Find where the given text appears and provide that cell's center as (X, Y) coordinate. 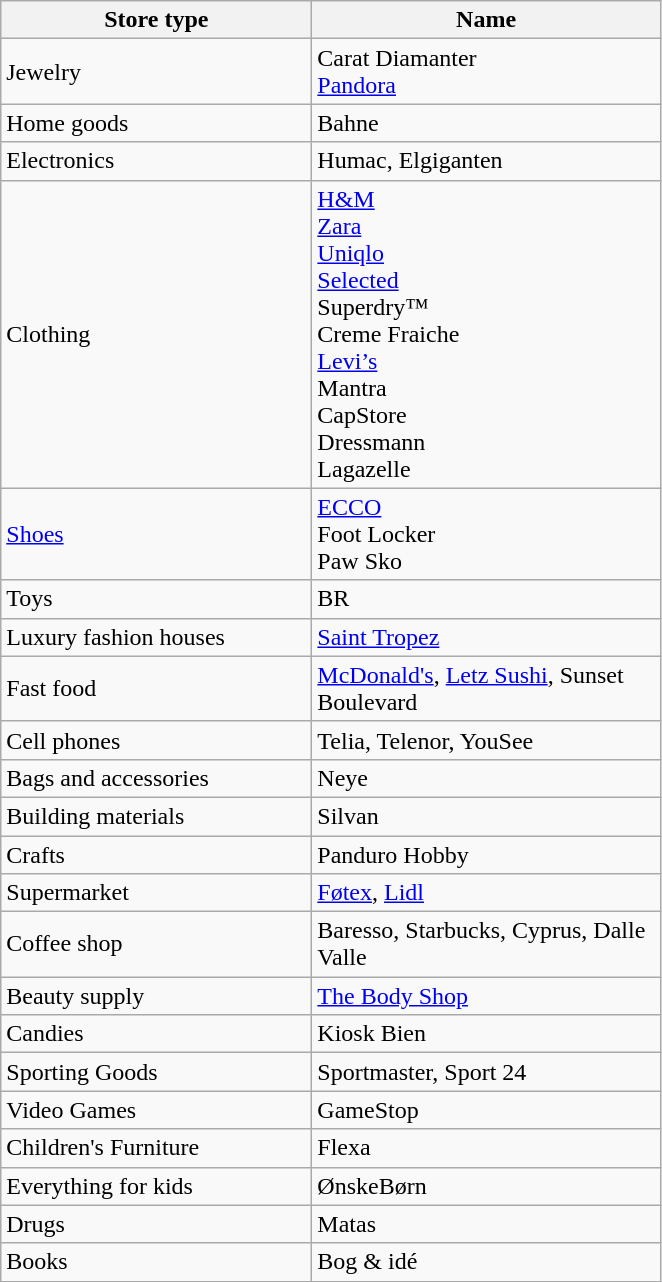
Sportmaster, Sport 24 (486, 1072)
Toys (156, 599)
Bags and accessories (156, 778)
Neye (486, 778)
Video Games (156, 1110)
Føtex, Lidl (486, 893)
Electronics (156, 161)
Store type (156, 20)
Name (486, 20)
Cell phones (156, 740)
Flexa (486, 1148)
Home goods (156, 123)
Silvan (486, 816)
Building materials (156, 816)
Crafts (156, 855)
Supermarket (156, 893)
Bog & idé (486, 1262)
Candies (156, 1034)
The Body Shop (486, 996)
Drugs (156, 1224)
Shoes (156, 534)
Fast food (156, 688)
Panduro Hobby (486, 855)
Kiosk Bien (486, 1034)
Children's Furniture (156, 1148)
Clothing (156, 334)
Matas (486, 1224)
Beauty supply (156, 996)
McDonald's, Letz Sushi, Sunset Boulevard (486, 688)
Bahne (486, 123)
Telia, Telenor, YouSee (486, 740)
BR (486, 599)
Saint Tropez (486, 637)
Sporting Goods (156, 1072)
Everything for kids (156, 1186)
Baresso, Starbucks, Cyprus, Dalle Valle (486, 944)
Books (156, 1262)
Luxury fashion houses (156, 637)
ØnskeBørn (486, 1186)
ECCOFoot LockerPaw Sko (486, 534)
Jewelry (156, 72)
GameStop (486, 1110)
H&MZaraUniqloSelectedSuperdry™Creme FraicheLevi’sMantraCapStoreDressmannLagazelle (486, 334)
Coffee shop (156, 944)
Carat DiamanterPandora (486, 72)
Humac, Elgiganten (486, 161)
